Return the (X, Y) coordinate for the center point of the cell that contains the specified text.  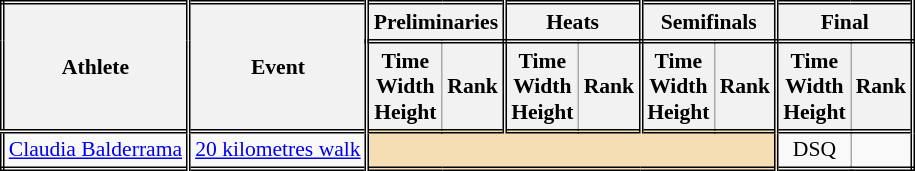
20 kilometres walk (278, 150)
Claudia Balderrama (95, 150)
Athlete (95, 67)
Preliminaries (436, 22)
Final (845, 22)
Event (278, 67)
Semifinals (709, 22)
Heats (573, 22)
DSQ (814, 150)
